Detect which cell encompasses the target text, then output its [x, y] center coordinate. 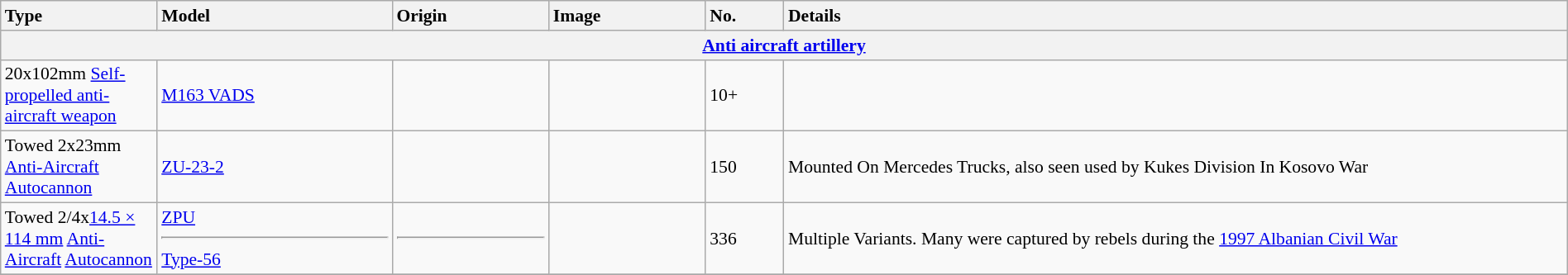
336 [744, 238]
Origin [470, 16]
20x102mm Self-propelled anti-aircraft weapon [79, 96]
Anti aircraft artillery [784, 45]
150 [744, 167]
Image [627, 16]
Model [275, 16]
Details [1176, 16]
No. [744, 16]
Towed 2x23mm Anti-Aircraft Autocannon [79, 167]
Mounted On Mercedes Trucks, also seen used by Kukes Division In Kosovo War [1176, 167]
ZU-23-2 [275, 167]
ZPU Type-56 [275, 238]
10+ [744, 96]
Multiple Variants. Many were captured by rebels during the 1997 Albanian Civil War [1176, 238]
Towed 2/4x14.5 × 114 mm Anti-Aircraft Autocannon [79, 238]
Type [79, 16]
M163 VADS [275, 96]
